Scan for the cell matching the given text and deliver its [x, y] coordinate at center. 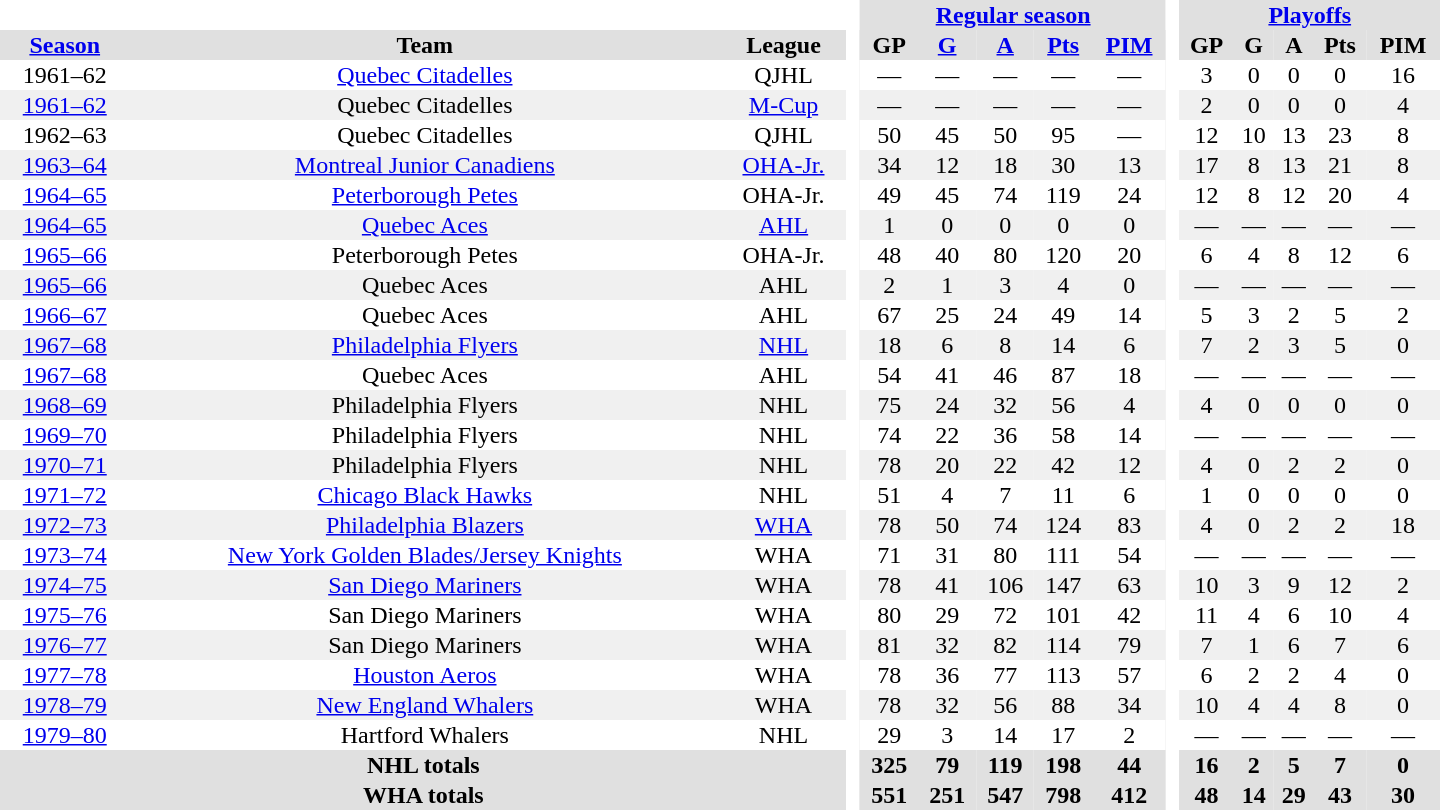
412 [1129, 795]
Regular season [1013, 15]
Philadelphia Blazers [424, 525]
1973–74 [64, 555]
NHL totals [424, 765]
Playoffs [1310, 15]
1976–77 [64, 645]
547 [1005, 795]
67 [889, 315]
21 [1340, 165]
147 [1063, 585]
113 [1063, 675]
114 [1063, 645]
1963–64 [64, 165]
106 [1005, 585]
83 [1129, 525]
WHA totals [424, 795]
325 [889, 765]
1972–73 [64, 525]
198 [1063, 765]
82 [1005, 645]
1974–75 [64, 585]
46 [1005, 375]
31 [947, 555]
1977–78 [64, 675]
1962–63 [64, 135]
Chicago Black Hawks [424, 495]
71 [889, 555]
124 [1063, 525]
New York Golden Blades/Jersey Knights [424, 555]
Season [64, 45]
40 [947, 255]
League [783, 45]
63 [1129, 585]
101 [1063, 615]
44 [1129, 765]
Houston Aeros [424, 675]
551 [889, 795]
1969–70 [64, 435]
Hartford Whalers [424, 735]
1968–69 [64, 405]
81 [889, 645]
72 [1005, 615]
New England Whalers [424, 705]
251 [947, 795]
77 [1005, 675]
51 [889, 495]
1975–76 [64, 615]
57 [1129, 675]
87 [1063, 375]
1970–71 [64, 465]
23 [1340, 135]
1966–67 [64, 315]
88 [1063, 705]
95 [1063, 135]
43 [1340, 795]
75 [889, 405]
25 [947, 315]
1971–72 [64, 495]
798 [1063, 795]
Team [424, 45]
1979–80 [64, 735]
120 [1063, 255]
111 [1063, 555]
9 [1294, 585]
1978–79 [64, 705]
M-Cup [783, 105]
Montreal Junior Canadiens [424, 165]
58 [1063, 435]
